Locate the cell with the specified text and output its (x, y) center coordinate. 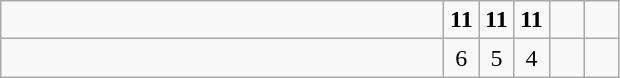
6 (462, 58)
5 (496, 58)
4 (532, 58)
